Pinpoint the cell where the given text exists, returning its [X, Y] midpoint coordinate. 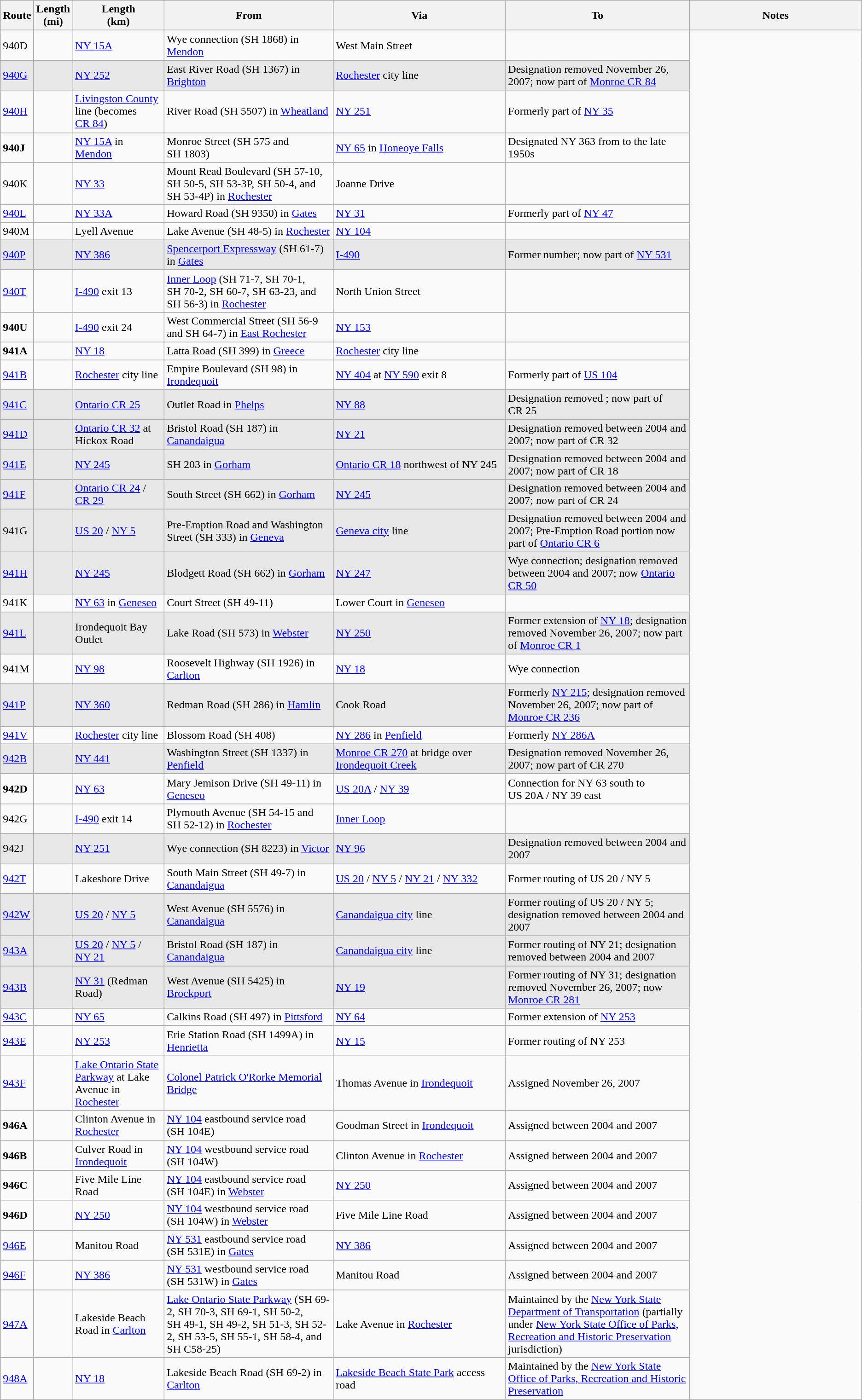
946B [17, 1155]
Designation removed between 2004 and 2007; Pre-Emption Road portion now part of Ontario CR 6 [598, 531]
Monroe CR 270 at bridge over Irondequoit Creek [419, 758]
Length(mi) [53, 16]
NY 253 [119, 1041]
North Union Street [419, 291]
NY 31 (Redman Road) [119, 987]
943E [17, 1041]
Joanne Drive [419, 184]
Latta Road (SH 399) in Greece [249, 351]
NY 531 westbound service road (SH 531W) in Gates [249, 1275]
941V [17, 735]
943F [17, 1083]
942B [17, 758]
NY 65 [119, 1017]
NY 88 [419, 405]
Lake Avenue in Rochester [419, 1324]
941P [17, 705]
Lake Ontario State Parkway at Lake Avenue in Rochester [119, 1083]
Designated NY 363 from to the late 1950s [598, 147]
NY 404 at NY 590 exit 8 [419, 375]
Designation removed between 2004 and 2007; now part of CR 18 [598, 465]
942W [17, 915]
NY 96 [419, 849]
943C [17, 1017]
946E [17, 1245]
Ontario CR 24 / CR 29 [119, 494]
US 20 / NY 5 / NY 21 [119, 951]
Designation removed between 2004 and 2007; now part of CR 24 [598, 494]
Blodgett Road (SH 662) in Gorham [249, 573]
Lake Road (SH 573) in Webster [249, 633]
Ontario CR 32 at Hickox Road [119, 434]
941D [17, 434]
Inner Loop (SH 71-7, SH 70-1, SH 70-2, SH 60-7, SH 63-23, and SH 56-3) in Rochester [249, 291]
940H [17, 111]
943A [17, 951]
NY 104 westbound service road (SH 104W) [249, 1155]
NY 19 [419, 987]
Irondequoit Bay Outlet [119, 633]
South Street (SH 662) in Gorham [249, 494]
NY 98 [119, 669]
942G [17, 818]
Route [17, 16]
Livingston County line (becomes CR 84) [119, 111]
US 20A / NY 39 [419, 789]
West Avenue (SH 5576) in Canandaigua [249, 915]
Designation removed November 26, 2007; now part of CR 270 [598, 758]
NY 21 [419, 434]
NY 33A [119, 214]
941F [17, 494]
940T [17, 291]
NY 247 [419, 573]
941H [17, 573]
941B [17, 375]
947A [17, 1324]
Formerly part of US 104 [598, 375]
West Commercial Street (SH 56-9 and SH 64-7) in East Rochester [249, 327]
Ontario CR 18 northwest of NY 245 [419, 465]
Spencerport Expressway (SH 61-7) in Gates [249, 255]
Former routing of NY 21; designation removed between 2004 and 2007 [598, 951]
NY 31 [419, 214]
941C [17, 405]
Washington Street (SH 1337) in Penfield [249, 758]
Monroe Street (SH 575 and SH 1803) [249, 147]
West Avenue (SH 5425) in Brockport [249, 987]
Designation removed between 2004 and 2007 [598, 849]
942J [17, 849]
Formerly NY 286A [598, 735]
Former routing of NY 253 [598, 1041]
East River Road (SH 1367) in Brighton [249, 75]
Culver Road in Irondequoit [119, 1155]
Wye connection [598, 669]
Wye connection (SH 8223) in Victor [249, 849]
Former routing of NY 31; designation removed November 26, 2007; now Monroe CR 281 [598, 987]
941K [17, 603]
Former routing of US 20 / NY 5; designation removed between 2004 and 2007 [598, 915]
946D [17, 1215]
South Main Street (SH 49-7) in Canandaigua [249, 878]
Formerly NY 215; designation removed November 26, 2007; now part of Monroe CR 236 [598, 705]
946F [17, 1275]
River Road (SH 5507) in Wheatland [249, 111]
940L [17, 214]
940J [17, 147]
NY 63 in Geneseo [119, 603]
NY 104 westbound service road (SH 104W) in Webster [249, 1215]
Court Street (SH 49-11) [249, 603]
Mary Jemison Drive (SH 49-11) in Geneseo [249, 789]
NY 63 [119, 789]
Ontario CR 25 [119, 405]
946A [17, 1126]
Lake Ontario State Parkway (SH 69-2, SH 70-3, SH 69-1, SH 50-2, SH 49-1, SH 49-2, SH 51-3, SH 52-2, SH 53-5, SH 55-1, SH 58-4, and SH C58-25) [249, 1324]
Thomas Avenue in Irondequoit [419, 1083]
I-490 exit 13 [119, 291]
Wye connection; designation removed between 2004 and 2007; now Ontario CR 50 [598, 573]
940P [17, 255]
Designation removed November 26, 2007; now part of Monroe CR 84 [598, 75]
Lyell Avenue [119, 231]
NY 531 eastbound service road (SH 531E) in Gates [249, 1245]
Roosevelt Highway (SH 1926) in Carlton [249, 669]
940D [17, 45]
Erie Station Road (SH 1499A) in Henrietta [249, 1041]
Cook Road [419, 705]
941M [17, 669]
NY 15A in Mendon [119, 147]
Length(km) [119, 16]
Mount Read Boulevard (SH 57-10, SH 50-5, SH 53-3P, SH 50-4, and SH 53-4P) in Rochester [249, 184]
I-490 [419, 255]
Wye connection (SH 1868) in Mendon [249, 45]
943B [17, 987]
Formerly part of NY 35 [598, 111]
Colonel Patrick O'Rorke Memorial Bridge [249, 1083]
Plymouth Avenue (SH 54-15 and SH 52-12) in Rochester [249, 818]
NY 441 [119, 758]
Designation removed ; now part of CR 25 [598, 405]
NY 153 [419, 327]
Lakeshore Drive [119, 878]
940G [17, 75]
Lakeside Beach State Park access road [419, 1378]
NY 252 [119, 75]
Blossom Road (SH 408) [249, 735]
Via [419, 16]
NY 104 [419, 231]
Calkins Road (SH 497) in Pittsford [249, 1017]
Connection for NY 63 south to US 20A / NY 39 east [598, 789]
Redman Road (SH 286) in Hamlin [249, 705]
Former extension of NY 18; designation removed November 26, 2007; now part of Monroe CR 1 [598, 633]
NY 360 [119, 705]
From [249, 16]
I-490 exit 24 [119, 327]
Notes [775, 16]
Lakeside Beach Road (SH 69-2) in Carlton [249, 1378]
Lower Court in Geneseo [419, 603]
Designation removed between 2004 and 2007; now part of CR 32 [598, 434]
941L [17, 633]
940K [17, 184]
Pre-Emption Road and Washington Street (SH 333) in Geneva [249, 531]
Howard Road (SH 9350) in Gates [249, 214]
940M [17, 231]
940U [17, 327]
942T [17, 878]
941G [17, 531]
NY 64 [419, 1017]
941E [17, 465]
NY 65 in Honeoye Falls [419, 147]
941A [17, 351]
Former routing of US 20 / NY 5 [598, 878]
NY 33 [119, 184]
946C [17, 1186]
NY 15 [419, 1041]
NY 286 in Penfield [419, 735]
Outlet Road in Phelps [249, 405]
I-490 exit 14 [119, 818]
942D [17, 789]
Inner Loop [419, 818]
West Main Street [419, 45]
To [598, 16]
Assigned November 26, 2007 [598, 1083]
Former extension of NY 253 [598, 1017]
Formerly part of NY 47 [598, 214]
Goodman Street in Irondequoit [419, 1126]
Maintained by the New York State Office of Parks, Recreation and Historic Preservation [598, 1378]
Lake Avenue (SH 48-5) in Rochester [249, 231]
NY 104 eastbound service road (SH 104E) [249, 1126]
Empire Boulevard (SH 98) in Irondequoit [249, 375]
NY 104 eastbound service road (SH 104E) in Webster [249, 1186]
NY 15A [119, 45]
Geneva city line [419, 531]
US 20 / NY 5 / NY 21 / NY 332 [419, 878]
Former number; now part of NY 531 [598, 255]
SH 203 in Gorham [249, 465]
Lakeside Beach Road in Carlton [119, 1324]
948A [17, 1378]
